Pinpoint the cell where the given text exists, returning its [X, Y] midpoint coordinate. 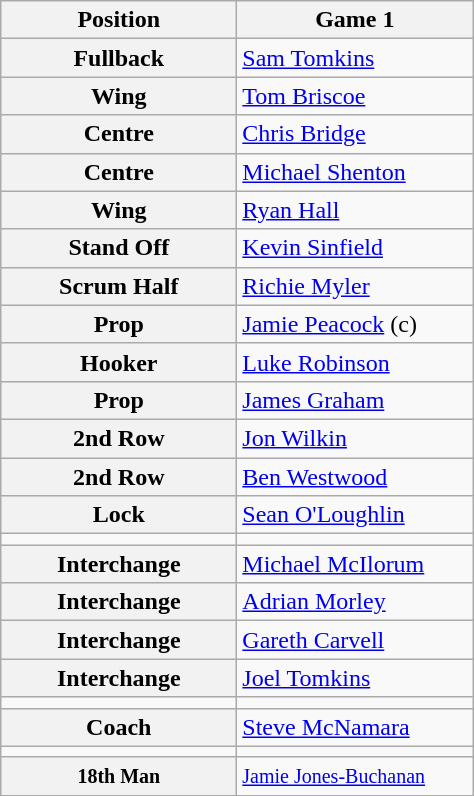
Jamie Jones-Buchanan [355, 776]
Tom Briscoe [355, 96]
James Graham [355, 400]
Stand Off [119, 248]
Hooker [119, 362]
Position [119, 20]
Ben Westwood [355, 477]
Joel Tomkins [355, 678]
Steve McNamara [355, 727]
Michael Shenton [355, 172]
Chris Bridge [355, 134]
Ryan Hall [355, 210]
Jon Wilkin [355, 438]
Coach [119, 727]
Richie Myler [355, 286]
Gareth Carvell [355, 640]
Sam Tomkins [355, 58]
Kevin Sinfield [355, 248]
Lock [119, 515]
Michael McIlorum [355, 564]
Sean O'Loughlin [355, 515]
Jamie Peacock (c) [355, 324]
Fullback [119, 58]
Luke Robinson [355, 362]
Scrum Half [119, 286]
Game 1 [355, 20]
Adrian Morley [355, 602]
18th Man [119, 776]
